Locate the cell with the specified text and output its [X, Y] center coordinate. 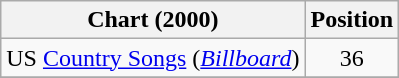
Chart (2000) [153, 20]
Position [352, 20]
US Country Songs (Billboard) [153, 58]
36 [352, 58]
